Search for the cell housing the specified text and yield its [x, y] center coordinate. 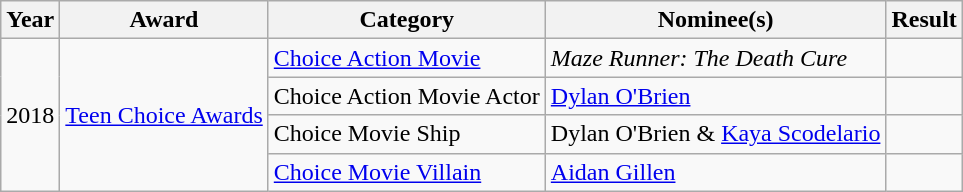
Choice Action Movie Actor [406, 96]
Dylan O'Brien [716, 96]
Teen Choice Awards [164, 115]
Choice Movie Villain [406, 172]
Year [30, 20]
2018 [30, 115]
Choice Action Movie [406, 58]
Nominee(s) [716, 20]
Category [406, 20]
Award [164, 20]
Aidan Gillen [716, 172]
Maze Runner: The Death Cure [716, 58]
Dylan O'Brien & Kaya Scodelario [716, 134]
Choice Movie Ship [406, 134]
Result [924, 20]
